Find where the given text appears and provide that cell's center as [X, Y] coordinate. 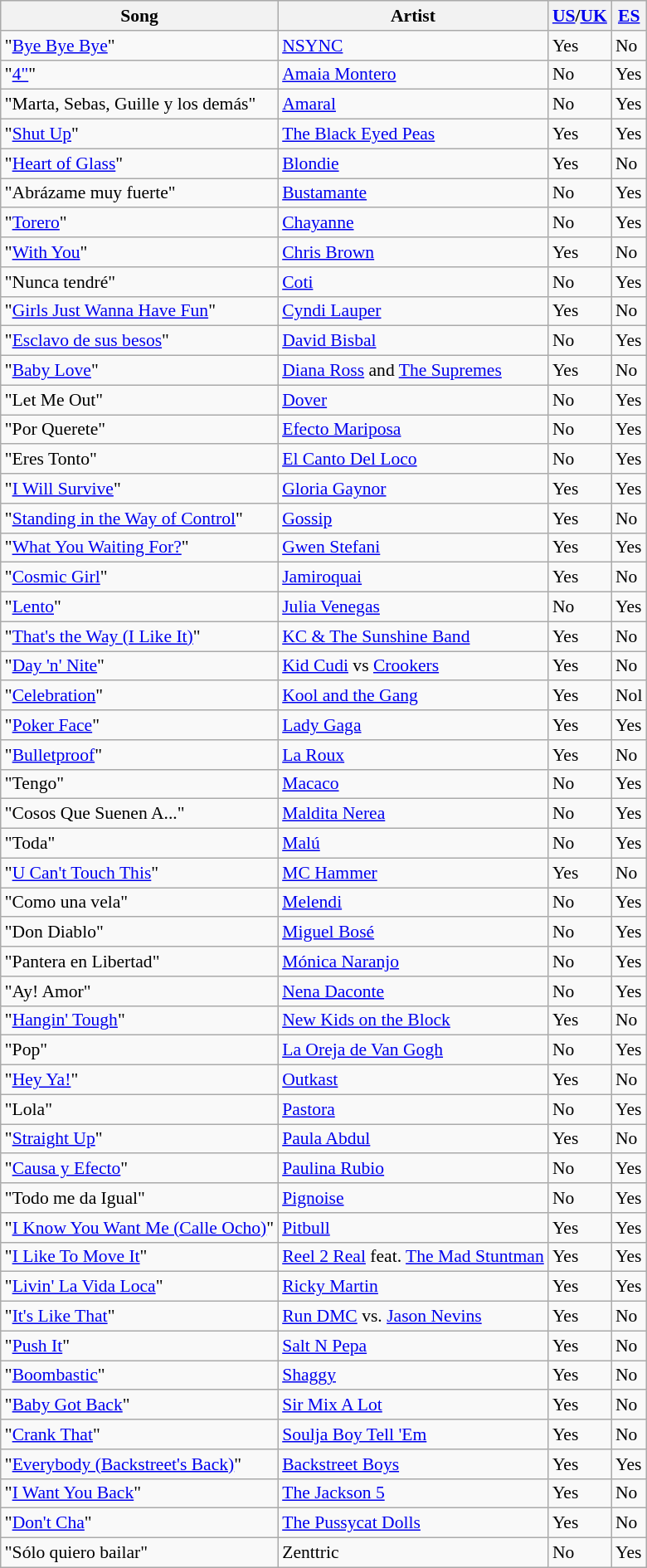
"Don't Cha" [139, 1523]
Backstreet Boys [413, 1464]
El Canto Del Loco [413, 460]
"Heart of Glass" [139, 163]
"Celebration" [139, 696]
"U Can't Touch This" [139, 873]
"Causa y Efecto" [139, 1169]
Kid Cudi vs Crookers [413, 666]
Artist [413, 16]
Mónica Naranjo [413, 962]
Song [139, 16]
"Torero" [139, 223]
Reel 2 Real feat. The Mad Stuntman [413, 1257]
"What You Waiting For?" [139, 548]
Nena Daconte [413, 991]
"I Know You Want Me (Calle Ocho)" [139, 1228]
"Poker Face" [139, 725]
Paula Abdul [413, 1139]
"It's Like That" [139, 1317]
Gloria Gaynor [413, 489]
"Baby Got Back" [139, 1405]
Gossip [413, 519]
Macaco [413, 784]
"Sólo quiero bailar" [139, 1553]
Gwen Stefani [413, 548]
Malú [413, 844]
The Black Eyed Peas [413, 134]
"Baby Love" [139, 371]
"Shut Up" [139, 134]
"Por Querete" [139, 430]
"4"" [139, 75]
Coti [413, 282]
"Como una vela" [139, 903]
Maldita Nerea [413, 814]
"Esclavo de sus besos" [139, 341]
La Roux [413, 755]
La Oreja de Van Gogh [413, 1050]
"Bulletproof" [139, 755]
Pignoise [413, 1198]
"Cosos Que Suenen A..." [139, 814]
"Standing in the Way of Control" [139, 519]
David Bisbal [413, 341]
Dover [413, 400]
New Kids on the Block [413, 1020]
"Lola" [139, 1109]
"Pantera en Libertad" [139, 962]
Pitbull [413, 1228]
"Toda" [139, 844]
"Day 'n' Nite" [139, 666]
"I Will Survive" [139, 489]
Julia Venegas [413, 607]
Sir Mix A Lot [413, 1405]
Shaggy [413, 1376]
"Let Me Out" [139, 400]
"Straight Up" [139, 1139]
"Girls Just Wanna Have Fun" [139, 311]
Cyndi Lauper [413, 311]
Chris Brown [413, 252]
Soulja Boy Tell 'Em [413, 1434]
Salt N Pepa [413, 1346]
Zenttric [413, 1553]
Diana Ross and The Supremes [413, 371]
NSYNC [413, 46]
"Crank That" [139, 1434]
"Bye Bye Bye" [139, 46]
KC & The Sunshine Band [413, 636]
"Ay! Amor" [139, 991]
Paulina Rubio [413, 1169]
"Nunca tendré" [139, 282]
"Eres Tonto" [139, 460]
"I Want You Back" [139, 1493]
Amaia Montero [413, 75]
"Lento" [139, 607]
"Boombastic" [139, 1376]
"I Like To Move It" [139, 1257]
Outkast [413, 1080]
Melendi [413, 903]
Efecto Mariposa [413, 430]
"With You" [139, 252]
Run DMC vs. Jason Nevins [413, 1317]
"Marta, Sebas, Guille y los demás" [139, 105]
MC Hammer [413, 873]
US/UK [580, 16]
Bustamante [413, 193]
"Don Diablo" [139, 933]
"Abrázame muy fuerte" [139, 193]
"Hey Ya!" [139, 1080]
The Jackson 5 [413, 1493]
Lady Gaga [413, 725]
Chayanne [413, 223]
Jamiroquai [413, 577]
Miguel Bosé [413, 933]
"That's the Way (I Like It)" [139, 636]
"Tengo" [139, 784]
"Everybody (Backstreet's Back)" [139, 1464]
Ricky Martin [413, 1287]
"Hangin' Tough" [139, 1020]
"Push It" [139, 1346]
Nol [629, 696]
Amaral [413, 105]
"Pop" [139, 1050]
Pastora [413, 1109]
"Livin' La Vida Loca" [139, 1287]
"Cosmic Girl" [139, 577]
"Todo me da Igual" [139, 1198]
ES [629, 16]
Kool and the Gang [413, 696]
Blondie [413, 163]
The Pussycat Dolls [413, 1523]
